Output the (X, Y) coordinate of the center of the cell containing the given text.  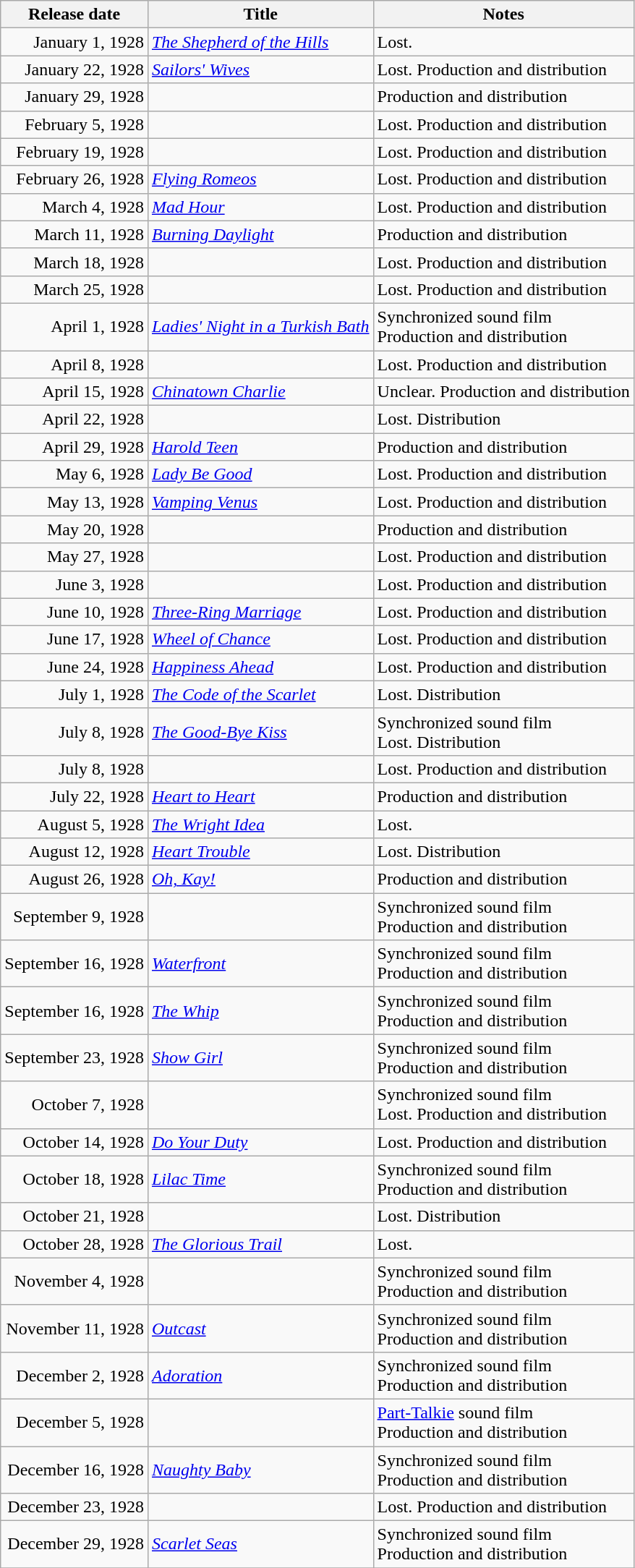
Synchronized sound film Lost. Production and distribution (503, 1105)
Part-Talkie sound filmProduction and distribution (503, 1422)
October 7, 1928 (74, 1105)
December 23, 1928 (74, 1507)
October 28, 1928 (74, 1244)
June 3, 1928 (74, 584)
March 25, 1928 (74, 289)
December 29, 1928 (74, 1545)
Burning Daylight (260, 234)
October 18, 1928 (74, 1179)
June 17, 1928 (74, 639)
Synchronized sound film Lost. Distribution (503, 732)
December 5, 1928 (74, 1422)
Wheel of Chance (260, 639)
March 4, 1928 (74, 207)
November 4, 1928 (74, 1282)
The Wright Idea (260, 824)
The Whip (260, 1011)
January 29, 1928 (74, 97)
April 29, 1928 (74, 447)
Unclear. Production and distribution (503, 392)
May 20, 1928 (74, 529)
November 11, 1928 (74, 1328)
Release date (74, 14)
May 27, 1928 (74, 557)
Heart to Heart (260, 796)
Outcast (260, 1328)
The Shepherd of the Hills (260, 42)
Do Your Duty (260, 1142)
Notes (503, 14)
February 19, 1928 (74, 152)
February 5, 1928 (74, 124)
Vamping Venus (260, 502)
December 2, 1928 (74, 1376)
August 26, 1928 (74, 879)
Waterfront (260, 963)
Chinatown Charlie (260, 392)
The Code of the Scarlet (260, 694)
The Glorious Trail (260, 1244)
June 24, 1928 (74, 667)
March 18, 1928 (74, 262)
September 9, 1928 (74, 917)
Lady Be Good (260, 474)
April 1, 1928 (74, 327)
February 26, 1928 (74, 179)
January 22, 1928 (74, 69)
June 10, 1928 (74, 612)
April 15, 1928 (74, 392)
April 8, 1928 (74, 364)
October 14, 1928 (74, 1142)
Flying Romeos (260, 179)
Show Girl (260, 1057)
Oh, Kay! (260, 879)
April 22, 1928 (74, 419)
Happiness Ahead (260, 667)
July 22, 1928 (74, 796)
Three-Ring Marriage (260, 612)
Heart Trouble (260, 852)
Title (260, 14)
Ladies' Night in a Turkish Bath (260, 327)
July 1, 1928 (74, 694)
Scarlet Seas (260, 1545)
September 23, 1928 (74, 1057)
Adoration (260, 1376)
Naughty Baby (260, 1470)
Sailors' Wives (260, 69)
January 1, 1928 (74, 42)
December 16, 1928 (74, 1470)
The Good-Bye Kiss (260, 732)
Harold Teen (260, 447)
Mad Hour (260, 207)
August 12, 1928 (74, 852)
March 11, 1928 (74, 234)
Lilac Time (260, 1179)
August 5, 1928 (74, 824)
May 6, 1928 (74, 474)
October 21, 1928 (74, 1217)
May 13, 1928 (74, 502)
